Identify which cell holds the provided text, then report its (X, Y) central coordinate. 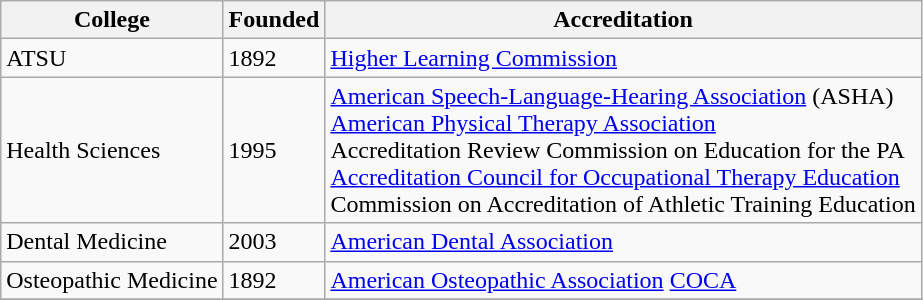
Higher Learning Commission (623, 58)
2003 (274, 242)
American Osteopathic Association COCA (623, 280)
College (112, 20)
Dental Medicine (112, 242)
ATSU (112, 58)
Accreditation (623, 20)
1995 (274, 150)
Health Sciences (112, 150)
Founded (274, 20)
American Dental Association (623, 242)
Osteopathic Medicine (112, 280)
